Return the [x, y] coordinate for the center point of the cell that contains the specified text.  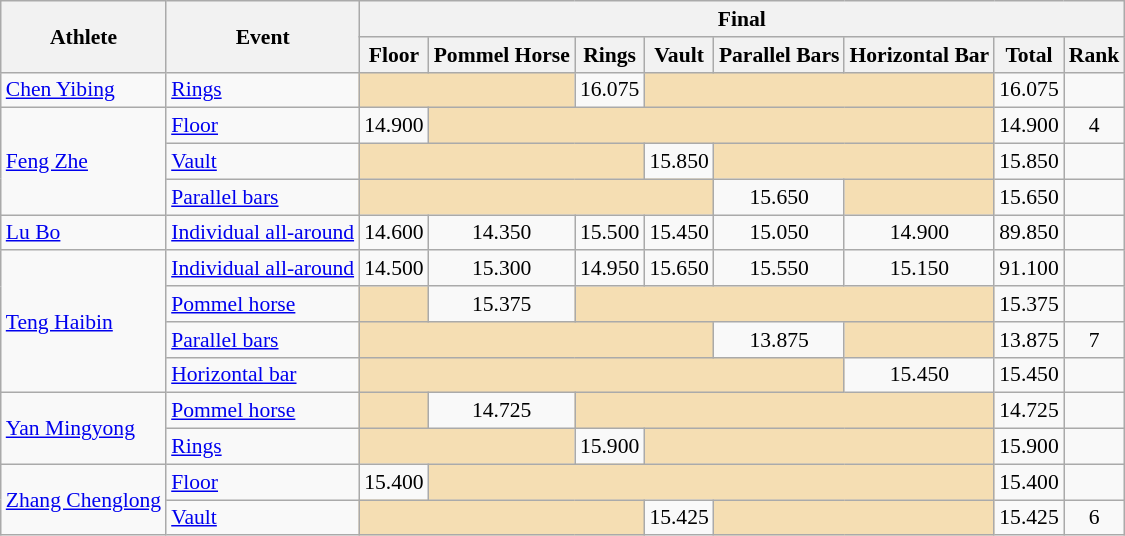
Event [262, 36]
Lu Bo [84, 233]
15.050 [780, 233]
Rank [1094, 55]
14.600 [394, 233]
14.500 [394, 269]
Horizontal bar [262, 375]
7 [1094, 340]
91.100 [1028, 269]
6 [1094, 518]
15.300 [502, 269]
Final [742, 19]
Chen Yibing [84, 90]
Parallel Bars [780, 55]
15.550 [780, 269]
15.500 [610, 233]
14.950 [610, 269]
Total [1028, 55]
Feng Zhe [84, 162]
Yan Mingyong [84, 428]
15.150 [919, 269]
4 [1094, 126]
Pommel Horse [502, 55]
14.350 [502, 233]
Athlete [84, 36]
Zhang Chenglong [84, 500]
Horizontal Bar [919, 55]
Teng Haibin [84, 322]
89.850 [1028, 233]
